Provide the (x, y) coordinate of the cell's center where the given text is located.  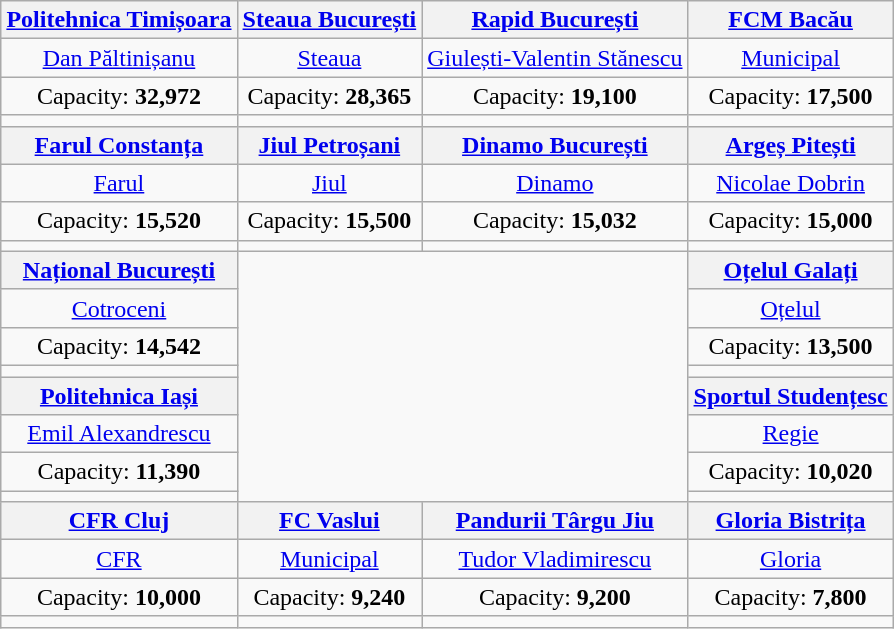
Capacity: 15,500 (330, 221)
Dinamo București (555, 145)
Argeș Pitești (790, 145)
Pandurii Târgu Jiu (555, 521)
Tudor Vladimirescu (555, 559)
Sportul Studențesc (790, 395)
Capacity: 10,020 (790, 472)
Național București (119, 270)
Jiul (330, 183)
Capacity: 10,000 (119, 597)
Steaua București (330, 20)
Jiul Petroșani (330, 145)
Farul Constanța (119, 145)
Oțelul Galați (790, 270)
Nicolae Dobrin (790, 183)
CFR Cluj (119, 521)
Capacity: 28,365 (330, 96)
Dinamo (555, 183)
Capacity: 14,542 (119, 346)
FC Vaslui (330, 521)
Politehnica Iași (119, 395)
Capacity: 11,390 (119, 472)
Capacity: 19,100 (555, 96)
Gloria (790, 559)
FCM Bacău (790, 20)
Capacity: 17,500 (790, 96)
Capacity: 15,000 (790, 221)
Farul (119, 183)
Rapid București (555, 20)
Gloria Bistrița (790, 521)
Politehnica Timișoara (119, 20)
Oțelul (790, 308)
Dan Păltinișanu (119, 58)
Regie (790, 434)
Capacity: 32,972 (119, 96)
Capacity: 9,240 (330, 597)
Emil Alexandrescu (119, 434)
CFR (119, 559)
Cotroceni (119, 308)
Capacity: 15,520 (119, 221)
Capacity: 13,500 (790, 346)
Giulești-Valentin Stănescu (555, 58)
Capacity: 9,200 (555, 597)
Steaua (330, 58)
Capacity: 7,800 (790, 597)
Capacity: 15,032 (555, 221)
